Return (X, Y) of the center of cell containing provided text 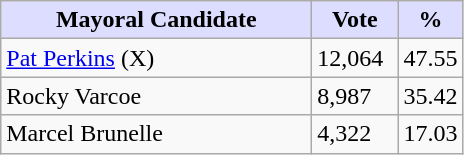
Rocky Varcoe (156, 96)
Pat Perkins (X) (156, 58)
47.55 (430, 58)
Vote (355, 20)
Marcel Brunelle (156, 134)
Mayoral Candidate (156, 20)
8,987 (355, 96)
4,322 (355, 134)
% (430, 20)
12,064 (355, 58)
17.03 (430, 134)
35.42 (430, 96)
